Determine the [X, Y] coordinate at the center of the cell enclosing the given text.  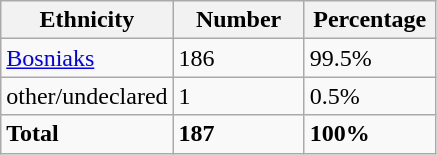
Total [87, 134]
Bosniaks [87, 58]
Number [238, 20]
1 [238, 96]
Ethnicity [87, 20]
100% [370, 134]
Percentage [370, 20]
99.5% [370, 58]
186 [238, 58]
0.5% [370, 96]
other/undeclared [87, 96]
187 [238, 134]
